Find where the given text appears and provide that cell's center as [x, y] coordinate. 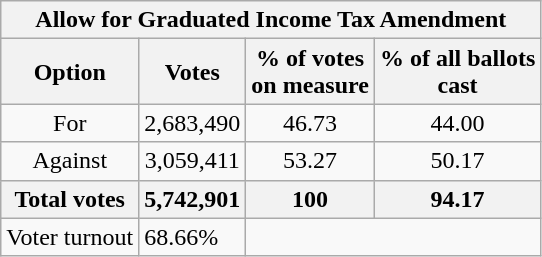
Votes [192, 72]
46.73 [310, 123]
% of voteson measure [310, 72]
53.27 [310, 161]
94.17 [457, 199]
Voter turnout [70, 237]
44.00 [457, 123]
% of all ballotscast [457, 72]
100 [310, 199]
Option [70, 72]
Allow for Graduated Income Tax Amendment [271, 20]
Against [70, 161]
2,683,490 [192, 123]
For [70, 123]
68.66% [192, 237]
50.17 [457, 161]
Total votes [70, 199]
3,059,411 [192, 161]
5,742,901 [192, 199]
